Pinpoint the cell where the given text exists, returning its [x, y] midpoint coordinate. 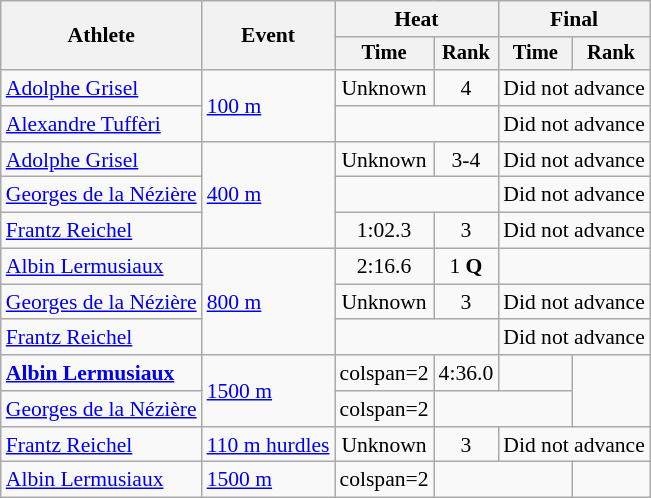
100 m [268, 106]
4:36.0 [466, 373]
2:16.6 [384, 267]
Event [268, 36]
Final [574, 19]
110 m hurdles [268, 445]
1 Q [466, 267]
800 m [268, 302]
4 [466, 88]
Athlete [102, 36]
1:02.3 [384, 231]
3-4 [466, 160]
Heat [416, 19]
400 m [268, 196]
Alexandre Tuffèri [102, 124]
